Return the (X, Y) coordinate for the center point of the cell that contains the specified text.  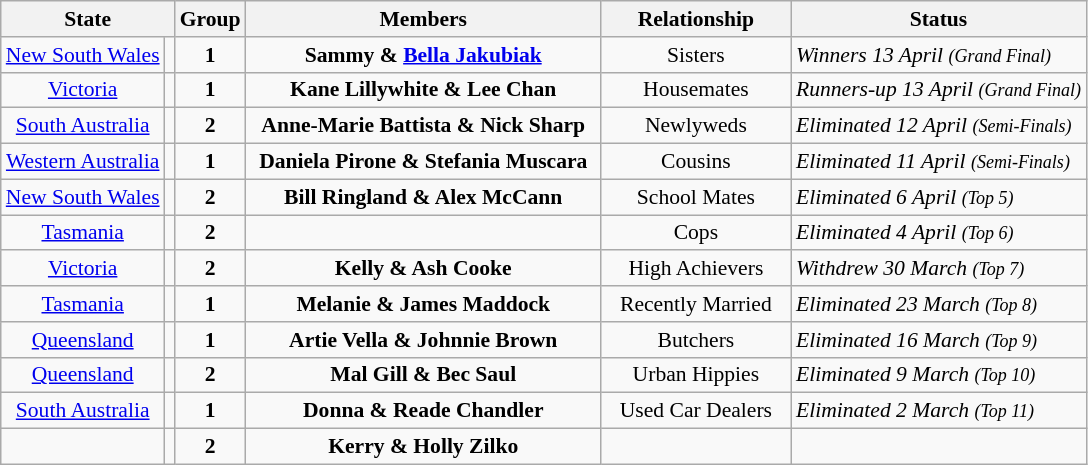
Sisters (696, 55)
Used Car Dealers (696, 411)
Western Australia (83, 162)
Runners-up 13 April (Grand Final) (938, 90)
Newlyweds (696, 126)
Artie Vella & Johnnie Brown (424, 340)
Eliminated 23 March (Top 8) (938, 304)
Melanie & James Maddock (424, 304)
Cops (696, 233)
Group (210, 19)
Kerry & Holly Zilko (424, 447)
Cousins (696, 162)
Eliminated 11 April (Semi-Finals) (938, 162)
High Achievers (696, 269)
Donna & Reade Chandler (424, 411)
Kelly & Ash Cooke (424, 269)
Eliminated 2 March (Top 11) (938, 411)
Housemates (696, 90)
State (88, 19)
Winners 13 April (Grand Final) (938, 55)
Kane Lillywhite & Lee Chan (424, 90)
Anne-Marie Battista & Nick Sharp (424, 126)
Withdrew 30 March (Top 7) (938, 269)
Status (938, 19)
Recently Married (696, 304)
School Mates (696, 197)
Relationship (696, 19)
Mal Gill & Bec Saul (424, 375)
Urban Hippies (696, 375)
Daniela Pirone & Stefania Muscara (424, 162)
Eliminated 12 April (Semi-Finals) (938, 126)
Eliminated 6 April (Top 5) (938, 197)
Eliminated 4 April (Top 6) (938, 233)
Butchers (696, 340)
Eliminated 16 March (Top 9) (938, 340)
Sammy & Bella Jakubiak (424, 55)
Members (424, 19)
Bill Ringland & Alex McCann (424, 197)
Eliminated 9 March (Top 10) (938, 375)
